Output the [X, Y] coordinate of the center of the cell containing the given text.  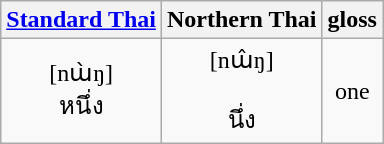
[nɯ̂ŋ]นึ่ง [242, 91]
Standard Thai [82, 20]
one [352, 91]
[nɯ̀ŋ]หนึ่ง [82, 91]
Northern Thai [242, 20]
gloss [352, 20]
